Find where the given text appears and provide that cell's center as (X, Y) coordinate. 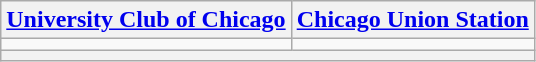
University Club of Chicago (146, 20)
Chicago Union Station (412, 20)
